Find where the given text appears and provide that cell's center as [X, Y] coordinate. 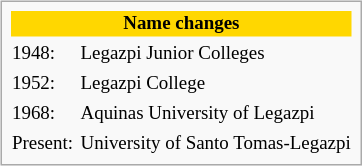
Aquinas University of Legazpi [216, 114]
Present: [42, 144]
1948: [42, 54]
1968: [42, 114]
Legazpi Junior Colleges [216, 54]
Name changes [181, 24]
Legazpi College [216, 84]
1952: [42, 84]
University of Santo Tomas-Legazpi [216, 144]
